Return the (X, Y) coordinate for the center point of the cell that contains the specified text.  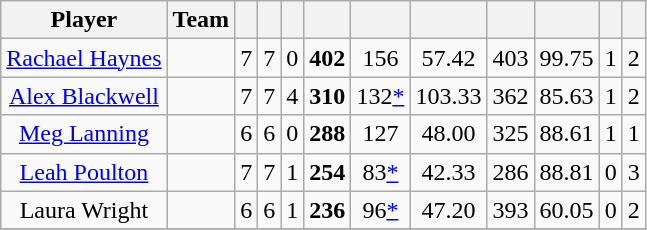
83* (380, 172)
4 (292, 96)
362 (510, 96)
156 (380, 58)
103.33 (448, 96)
Leah Poulton (84, 172)
88.61 (566, 134)
288 (328, 134)
310 (328, 96)
127 (380, 134)
236 (328, 210)
325 (510, 134)
Alex Blackwell (84, 96)
42.33 (448, 172)
57.42 (448, 58)
Laura Wright (84, 210)
99.75 (566, 58)
286 (510, 172)
60.05 (566, 210)
132* (380, 96)
48.00 (448, 134)
254 (328, 172)
393 (510, 210)
3 (634, 172)
Team (201, 20)
88.81 (566, 172)
402 (328, 58)
Meg Lanning (84, 134)
Rachael Haynes (84, 58)
Player (84, 20)
403 (510, 58)
47.20 (448, 210)
96* (380, 210)
85.63 (566, 96)
